Output the [x, y] coordinate of the center of the cell containing the given text.  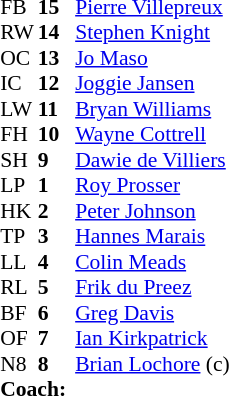
2 [57, 211]
LW [19, 109]
IC [19, 83]
9 [57, 160]
HK [19, 211]
13 [57, 58]
FH [19, 135]
BF [19, 313]
6 [57, 313]
12 [57, 83]
RW [19, 33]
5 [57, 287]
10 [57, 135]
3 [57, 237]
8 [57, 364]
RL [19, 287]
LL [19, 262]
SH [19, 160]
4 [57, 262]
11 [57, 109]
14 [57, 33]
1 [57, 185]
7 [57, 339]
N8 [19, 364]
OC [19, 58]
LP [19, 185]
OF [19, 339]
TP [19, 237]
